Return the [x, y] coordinate for the center point of the cell that contains the specified text.  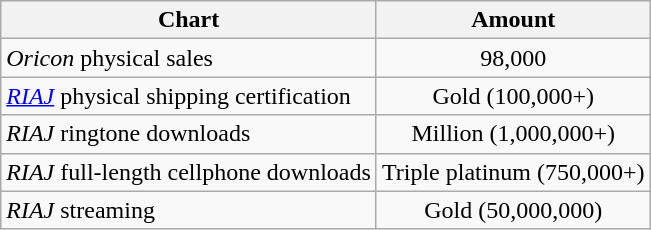
RIAJ full-length cellphone downloads [189, 172]
Chart [189, 20]
RIAJ streaming [189, 210]
Oricon physical sales [189, 58]
Amount [513, 20]
Triple platinum (750,000+) [513, 172]
RIAJ physical shipping certification [189, 96]
Gold (100,000+) [513, 96]
RIAJ ringtone downloads [189, 134]
98,000 [513, 58]
Gold (50,000,000) [513, 210]
Million (1,000,000+) [513, 134]
